Scan for the cell matching the given text and deliver its [X, Y] coordinate at center. 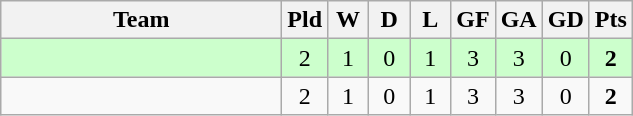
Pts [610, 20]
GF [473, 20]
L [430, 20]
Team [142, 20]
GA [518, 20]
GD [566, 20]
D [390, 20]
W [348, 20]
Pld [305, 20]
